Provide the [x, y] coordinate of the cell's center where the given text is located.  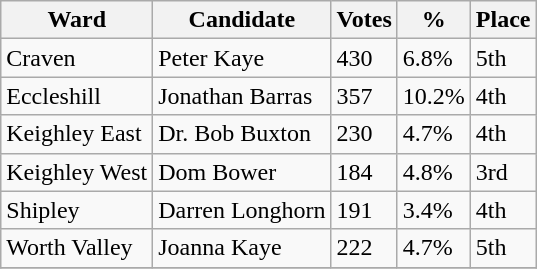
Jonathan Barras [242, 96]
Dom Bower [242, 172]
Joanna Kaye [242, 248]
Place [503, 20]
184 [364, 172]
Ward [77, 20]
10.2% [434, 96]
222 [364, 248]
Keighley East [77, 134]
Votes [364, 20]
Worth Valley [77, 248]
3rd [503, 172]
6.8% [434, 58]
191 [364, 210]
Keighley West [77, 172]
4.8% [434, 172]
% [434, 20]
3.4% [434, 210]
Darren Longhorn [242, 210]
230 [364, 134]
Peter Kaye [242, 58]
430 [364, 58]
Craven [77, 58]
Eccleshill [77, 96]
Candidate [242, 20]
Shipley [77, 210]
Dr. Bob Buxton [242, 134]
357 [364, 96]
